Pinpoint the cell where the given text exists, returning its (X, Y) midpoint coordinate. 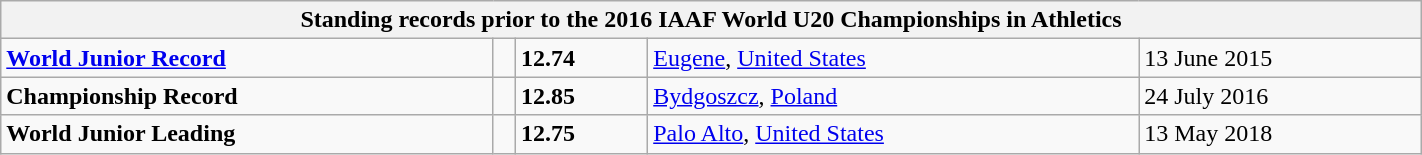
12.74 (582, 58)
12.75 (582, 134)
Standing records prior to the 2016 IAAF World U20 Championships in Athletics (711, 20)
Bydgoszcz, Poland (894, 96)
24 July 2016 (1280, 96)
Championship Record (247, 96)
Eugene, United States (894, 58)
13 June 2015 (1280, 58)
13 May 2018 (1280, 134)
World Junior Record (247, 58)
Palo Alto, United States (894, 134)
World Junior Leading (247, 134)
12.85 (582, 96)
